Scan for the cell matching the given text and deliver its (X, Y) coordinate at center. 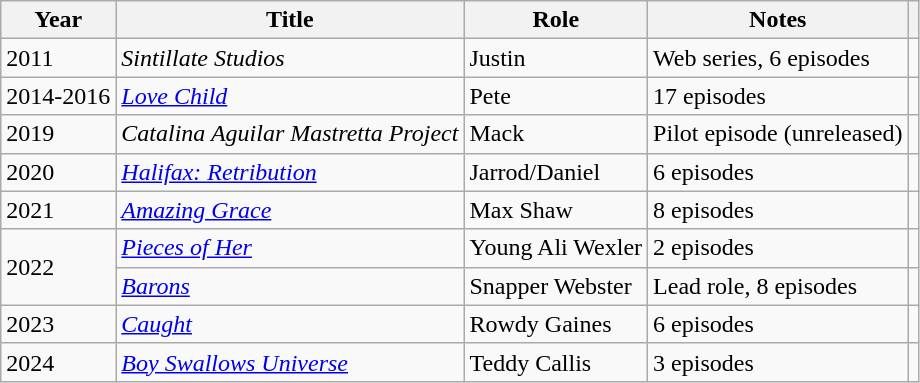
Rowdy Gaines (556, 324)
2023 (58, 324)
Sintillate Studios (290, 58)
2024 (58, 362)
Love Child (290, 96)
Teddy Callis (556, 362)
Amazing Grace (290, 210)
Boy Swallows Universe (290, 362)
2020 (58, 172)
17 episodes (778, 96)
Mack (556, 134)
Pete (556, 96)
Justin (556, 58)
Notes (778, 20)
Halifax: Retribution (290, 172)
Max Shaw (556, 210)
2 episodes (778, 248)
Pilot episode (unreleased) (778, 134)
Jarrod/Daniel (556, 172)
Pieces of Her (290, 248)
2014-2016 (58, 96)
2011 (58, 58)
Role (556, 20)
2019 (58, 134)
Barons (290, 286)
Lead role, 8 episodes (778, 286)
Caught (290, 324)
Web series, 6 episodes (778, 58)
2021 (58, 210)
3 episodes (778, 362)
Year (58, 20)
8 episodes (778, 210)
Title (290, 20)
2022 (58, 267)
Catalina Aguilar Mastretta Project (290, 134)
Young Ali Wexler (556, 248)
Snapper Webster (556, 286)
